Provide the (X, Y) coordinate of the cell's center where the given text is located.  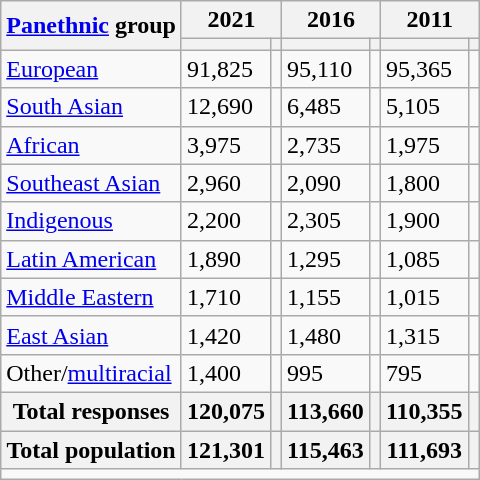
2016 (332, 20)
Indigenous (92, 221)
1,800 (424, 183)
795 (424, 373)
995 (326, 373)
91,825 (226, 69)
1,315 (424, 335)
2,735 (326, 145)
2,305 (326, 221)
1,085 (424, 259)
1,015 (424, 297)
95,365 (424, 69)
2021 (231, 20)
2,090 (326, 183)
1,890 (226, 259)
African (92, 145)
1,480 (326, 335)
1,155 (326, 297)
European (92, 69)
110,355 (424, 411)
121,301 (226, 449)
2,200 (226, 221)
1,420 (226, 335)
111,693 (424, 449)
1,900 (424, 221)
South Asian (92, 107)
1,400 (226, 373)
1,295 (326, 259)
3,975 (226, 145)
Total population (92, 449)
2,960 (226, 183)
12,690 (226, 107)
120,075 (226, 411)
115,463 (326, 449)
1,710 (226, 297)
Panethnic group (92, 26)
2011 (430, 20)
5,105 (424, 107)
Middle Eastern (92, 297)
Latin American (92, 259)
Other/multiracial (92, 373)
6,485 (326, 107)
Total responses (92, 411)
95,110 (326, 69)
113,660 (326, 411)
Southeast Asian (92, 183)
1,975 (424, 145)
East Asian (92, 335)
